Capture the cell that displays the provided text and extract its [X, Y] central coordinate. 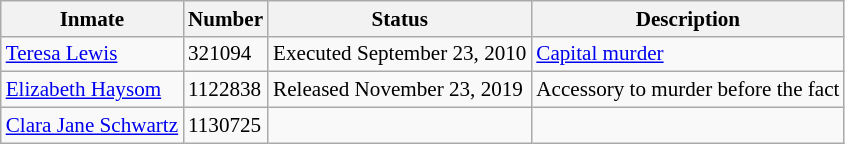
Teresa Lewis [92, 54]
Status [400, 18]
Executed September 23, 2010 [400, 54]
Capital murder [688, 54]
1130725 [226, 124]
Description [688, 18]
1122838 [226, 90]
Number [226, 18]
Released November 23, 2019 [400, 90]
Accessory to murder before the fact [688, 90]
Elizabeth Haysom [92, 90]
Inmate [92, 18]
Clara Jane Schwartz [92, 124]
321094 [226, 54]
